Capture the cell that displays the provided text and extract its (X, Y) central coordinate. 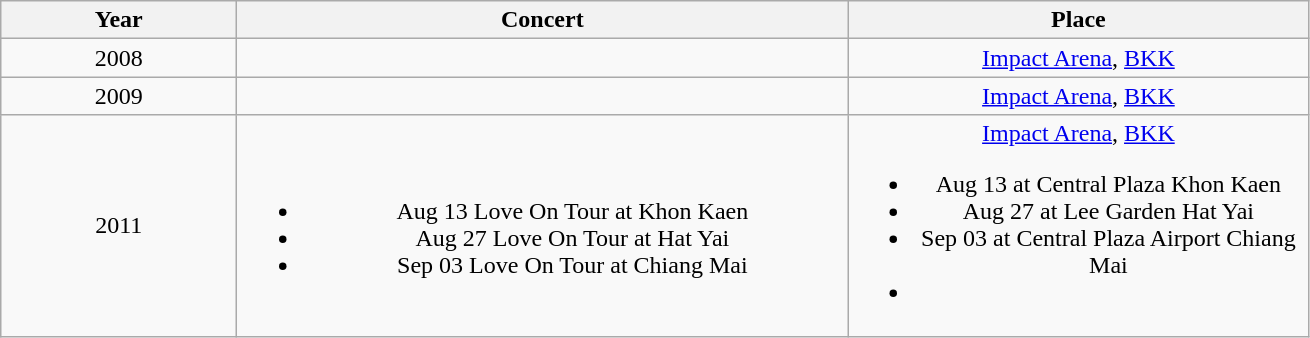
2009 (119, 96)
Place (1078, 20)
2011 (119, 226)
Concert (542, 20)
Impact Arena, BKKAug 13 at Central Plaza Khon KaenAug 27 at Lee Garden Hat YaiSep 03 at Central Plaza Airport Chiang Mai (1078, 226)
Year (119, 20)
Aug 13 Love On Tour at Khon KaenAug 27 Love On Tour at Hat YaiSep 03 Love On Tour at Chiang Mai (542, 226)
2008 (119, 58)
